Pinpoint the cell where the given text exists, returning its (x, y) midpoint coordinate. 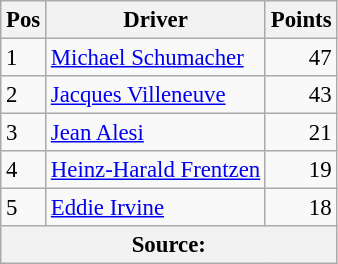
1 (24, 58)
Source: (169, 245)
Jean Alesi (156, 133)
Points (300, 20)
5 (24, 208)
2 (24, 95)
Eddie Irvine (156, 208)
4 (24, 170)
Driver (156, 20)
Michael Schumacher (156, 58)
Pos (24, 20)
19 (300, 170)
Heinz-Harald Frentzen (156, 170)
43 (300, 95)
21 (300, 133)
3 (24, 133)
Jacques Villeneuve (156, 95)
18 (300, 208)
47 (300, 58)
